Scan for the cell matching the given text and deliver its (X, Y) coordinate at center. 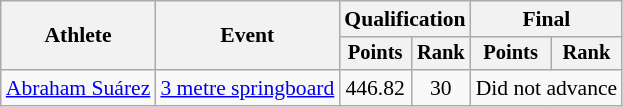
30 (441, 88)
Abraham Suárez (78, 88)
Did not advance (547, 88)
Event (247, 36)
Athlete (78, 36)
Qualification (404, 19)
3 metre springboard (247, 88)
446.82 (375, 88)
Final (547, 19)
